For the text-containing cell, return its midpoint in (x, y) coordinate format. 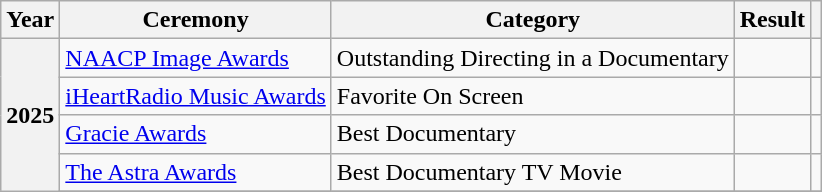
Favorite On Screen (532, 96)
2025 (30, 115)
NAACP Image Awards (196, 58)
Best Documentary TV Movie (532, 172)
iHeartRadio Music Awards (196, 96)
Result (772, 20)
Best Documentary (532, 134)
Category (532, 20)
Outstanding Directing in a Documentary (532, 58)
Gracie Awards (196, 134)
The Astra Awards (196, 172)
Ceremony (196, 20)
Year (30, 20)
